Output the [X, Y] coordinate of the center of the cell containing the given text.  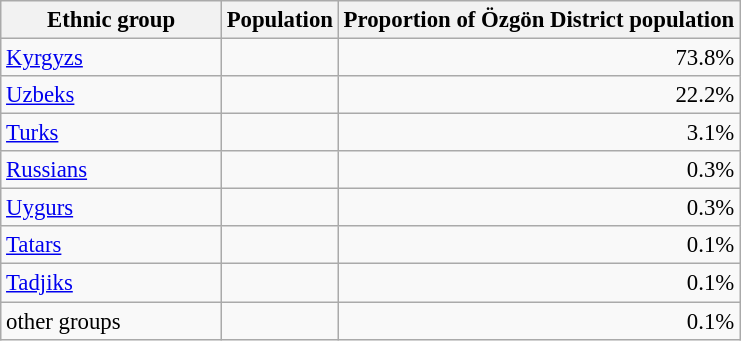
Uzbeks [112, 95]
Russians [112, 170]
Proportion of Özgön District population [538, 20]
Turks [112, 133]
73.8% [538, 58]
other groups [112, 321]
Tadjiks [112, 283]
3.1% [538, 133]
Kyrgyzs [112, 58]
22.2% [538, 95]
Ethnic group [112, 20]
Population [280, 20]
Uygurs [112, 208]
Tatars [112, 245]
